Pinpoint the cell where the given text exists, returning its [X, Y] midpoint coordinate. 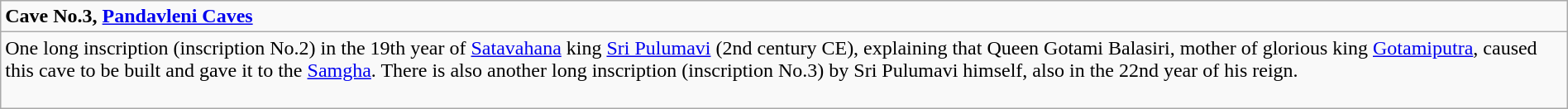
Cave No.3, Pandavleni Caves [784, 17]
